Provide the (x, y) coordinate of the cell's center where the given text is located.  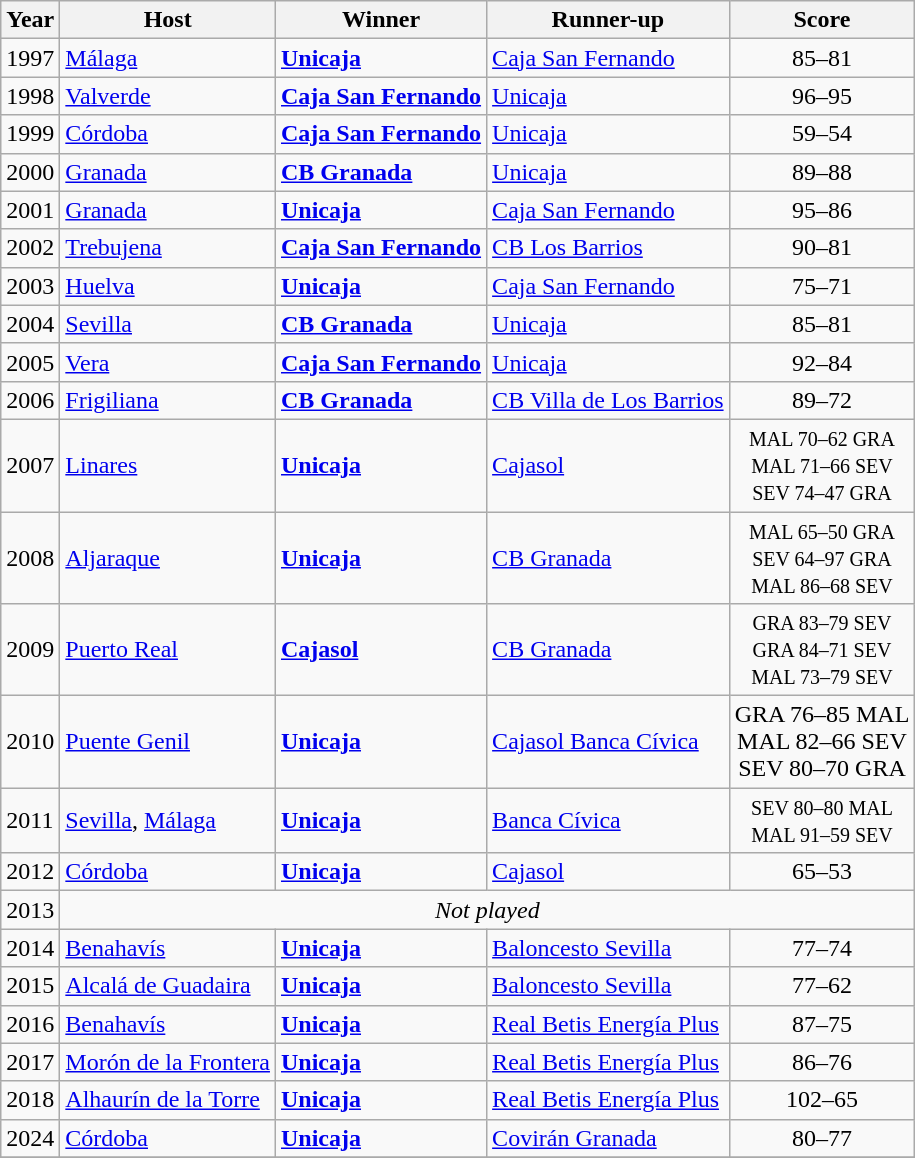
Puerto Real (168, 650)
90–81 (822, 248)
2016 (30, 1024)
2012 (30, 872)
1998 (30, 96)
2013 (30, 910)
Alhaurín de la Torre (168, 1100)
Cajasol Banca Cívica (608, 742)
2018 (30, 1100)
75–71 (822, 286)
Linares (168, 465)
Puente Genil (168, 742)
2001 (30, 210)
Aljaraque (168, 558)
2000 (30, 172)
86–76 (822, 1062)
1997 (30, 58)
77–62 (822, 986)
2010 (30, 742)
102–65 (822, 1100)
Sevilla, Málaga (168, 820)
Banca Cívica (608, 820)
2011 (30, 820)
Frigiliana (168, 400)
2006 (30, 400)
Vera (168, 362)
2004 (30, 324)
Trebujena (168, 248)
77–74 (822, 948)
SEV 80–80 MAL MAL 91–59 SEV (822, 820)
96–95 (822, 96)
Alcalá de Guadaira (168, 986)
2003 (30, 286)
Winner (380, 20)
Málaga (168, 58)
65–53 (822, 872)
89–88 (822, 172)
MAL 65–50 GRA SEV 64–97 GRA MAL 86–68 SEV (822, 558)
MAL 70–62 GRA MAL 71–66 SEV SEV 74–47 GRA (822, 465)
89–72 (822, 400)
2008 (30, 558)
2014 (30, 948)
59–54 (822, 134)
2015 (30, 986)
CB Villa de Los Barrios (608, 400)
2017 (30, 1062)
Host (168, 20)
Valverde (168, 96)
GRA 83–79 SEV GRA 84–71 SEV MAL 73–79 SEV (822, 650)
2002 (30, 248)
CB Los Barrios (608, 248)
1999 (30, 134)
2007 (30, 465)
Morón de la Frontera (168, 1062)
Year (30, 20)
95–86 (822, 210)
Huelva (168, 286)
87–75 (822, 1024)
92–84 (822, 362)
Covirán Granada (608, 1138)
Not played (488, 910)
2024 (30, 1138)
80–77 (822, 1138)
Runner-up (608, 20)
2009 (30, 650)
GRA 76–85 MAL MAL 82–66 SEV SEV 80–70 GRA (822, 742)
Score (822, 20)
2005 (30, 362)
Sevilla (168, 324)
